Return [x, y] of the center of cell containing provided text 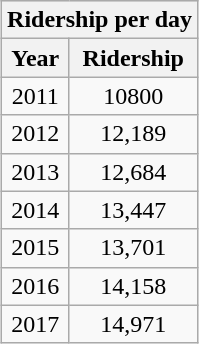
2013 [36, 172]
2016 [36, 286]
12,189 [134, 134]
2014 [36, 210]
2011 [36, 96]
Ridership [134, 58]
12,684 [134, 172]
2015 [36, 248]
10800 [134, 96]
14,971 [134, 324]
2012 [36, 134]
13,701 [134, 248]
14,158 [134, 286]
2017 [36, 324]
Ridership per day [100, 20]
13,447 [134, 210]
Year [36, 58]
